Extract the (x, y) coordinate from the center of the cell holding the provided text.  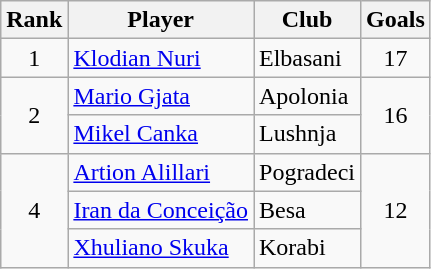
Mikel Canka (161, 134)
Mario Gjata (161, 96)
16 (396, 115)
Artion Alillari (161, 172)
1 (34, 58)
4 (34, 210)
Korabi (308, 248)
Apolonia (308, 96)
2 (34, 115)
17 (396, 58)
Pogradeci (308, 172)
Goals (396, 20)
Player (161, 20)
Rank (34, 20)
Xhuliano Skuka (161, 248)
12 (396, 210)
Club (308, 20)
Elbasani (308, 58)
Lushnja (308, 134)
Besa (308, 210)
Iran da Conceição (161, 210)
Klodian Nuri (161, 58)
